Detect which cell encompasses the target text, then output its [X, Y] center coordinate. 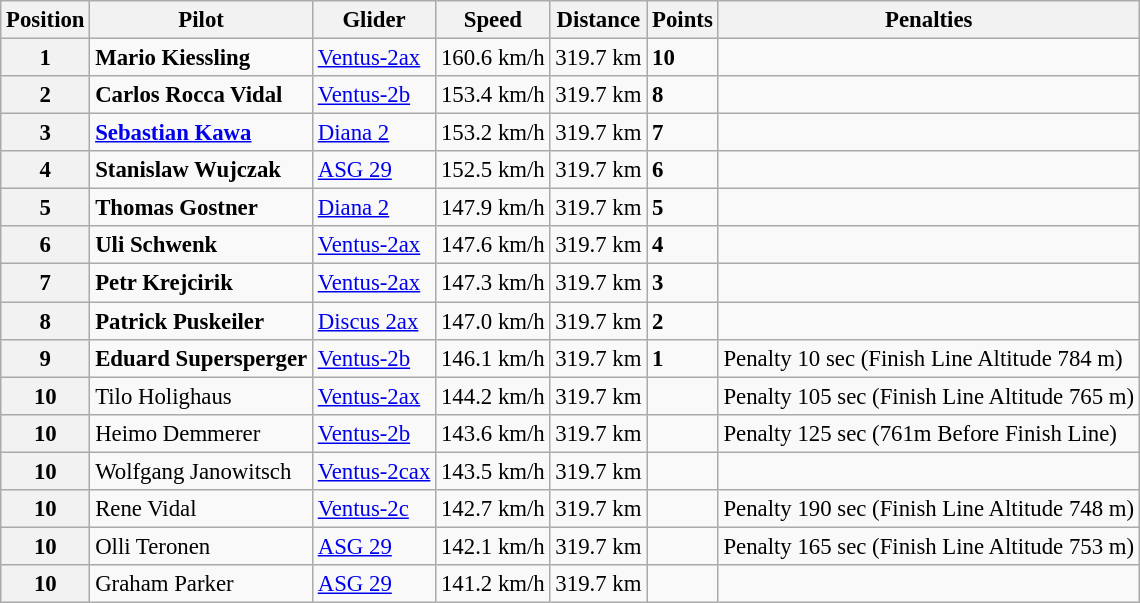
Heimo Demmerer [202, 433]
Ventus-2cax [374, 471]
9 [46, 358]
Patrick Puskeiler [202, 321]
Points [682, 20]
Petr Krejcirik [202, 283]
Penalty 105 sec (Finish Line Altitude 765 m) [928, 396]
Speed [493, 20]
153.2 km/h [493, 133]
Carlos Rocca Vidal [202, 95]
152.5 km/h [493, 170]
142.7 km/h [493, 509]
143.6 km/h [493, 433]
Ventus-2c [374, 509]
Eduard Supersperger [202, 358]
Penalty 165 sec (Finish Line Altitude 753 m) [928, 546]
Penalty 190 sec (Finish Line Altitude 748 m) [928, 509]
142.1 km/h [493, 546]
Uli Schwenk [202, 245]
143.5 km/h [493, 471]
Rene Vidal [202, 509]
Sebastian Kawa [202, 133]
Penalty 10 sec (Finish Line Altitude 784 m) [928, 358]
Penalty 125 sec (761m Before Finish Line) [928, 433]
141.2 km/h [493, 584]
Discus 2ax [374, 321]
147.0 km/h [493, 321]
Distance [598, 20]
Wolfgang Janowitsch [202, 471]
147.3 km/h [493, 283]
Thomas Gostner [202, 208]
Mario Kiessling [202, 58]
Glider [374, 20]
146.1 km/h [493, 358]
Pilot [202, 20]
Penalties [928, 20]
147.9 km/h [493, 208]
160.6 km/h [493, 58]
147.6 km/h [493, 245]
Olli Teronen [202, 546]
Graham Parker [202, 584]
Position [46, 20]
Stanislaw Wujczak [202, 170]
Tilo Holighaus [202, 396]
144.2 km/h [493, 396]
153.4 km/h [493, 95]
